Identify which cell holds the provided text, then report its (x, y) central coordinate. 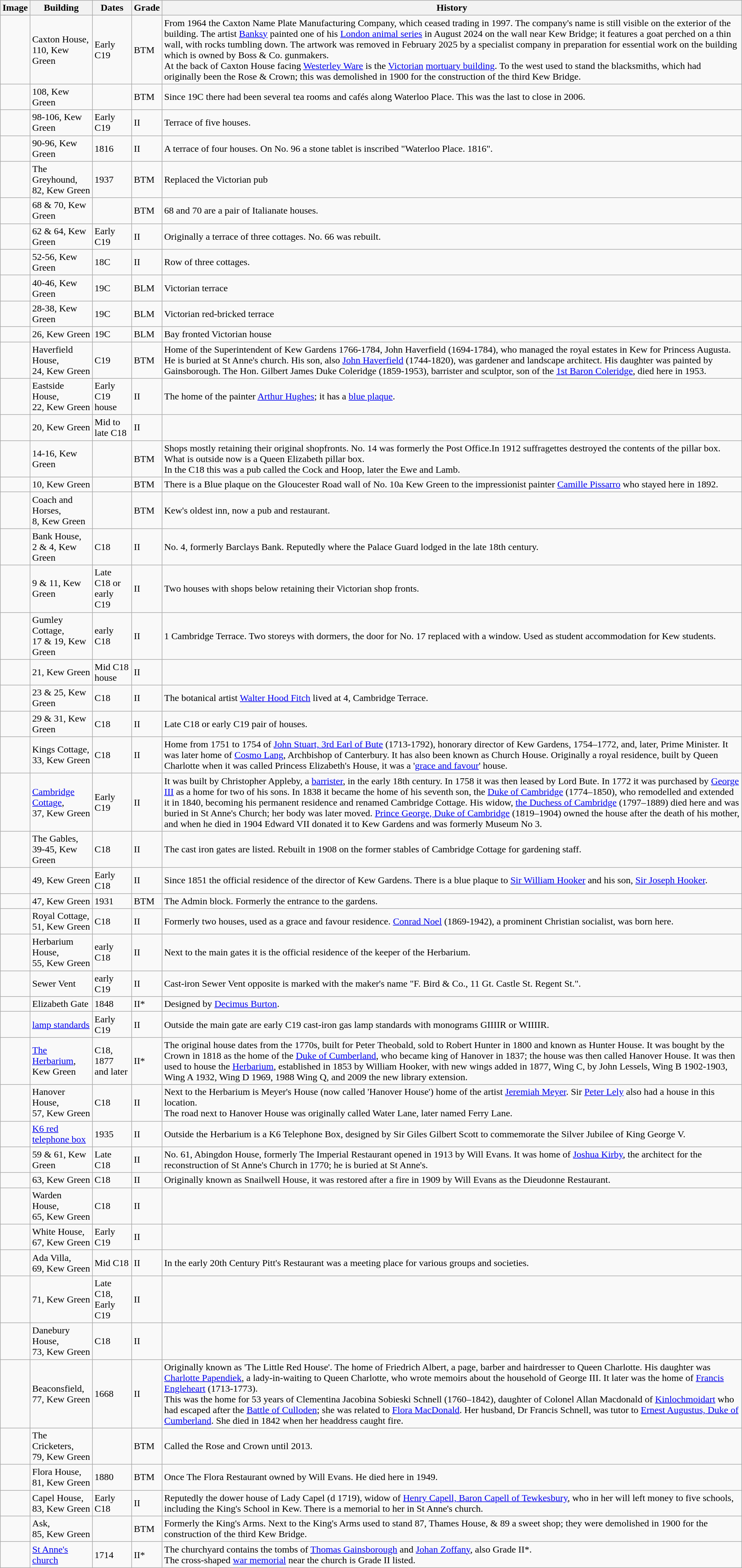
C18, 1877 and later (112, 1061)
14-16, Kew Green (61, 459)
Victorian terrace (452, 288)
Haverfield House, 24, Kew Green (61, 360)
Formerly two houses, used as a grace and favour residence. Conrad Noel (1869-1942), a prominent Christian socialist, was born here. (452, 922)
Victorian red-bricked terrace (452, 314)
Outside the main gate are early C19 cast-iron gas lamp standards with monograms GIIIIR or WIIIIR. (452, 1025)
Kew's oldest inn, now a pub and restaurant. (452, 510)
Ask, 85, Kew Green (61, 1529)
Elizabeth Gate (61, 1004)
10, Kew Green (61, 485)
1880 (112, 1477)
Eastside House, 22, Kew Green (61, 397)
Early C19 house (112, 397)
29 & 31, Kew Green (61, 724)
Once The Flora Restaurant owned by Will Evans. He died here in 1949. (452, 1477)
1937 (112, 180)
Mid to late C18 (112, 428)
C19 (112, 360)
Mid C18 (112, 1262)
Image (15, 8)
Late C18 or early C19 pair of houses. (452, 724)
62 & 64, Kew Green (61, 236)
White House, 67, Kew Green (61, 1237)
40-46, Kew Green (61, 288)
History (452, 8)
20, Kew Green (61, 428)
Originally known as Snailwell House, it was restored after a fire in 1909 by Will Evans as the Dieudonne Restaurant. (452, 1180)
Building (61, 8)
The Herbarium, Kew Green (61, 1061)
Gumley Cottage,17 & 19, Kew Green (61, 636)
68 and 70 are a pair of Italianate houses. (452, 211)
71, Kew Green (61, 1299)
Mid C18 house (112, 672)
Bay fronted Victorian house (452, 334)
In the early 20th Century Pitt's Restaurant was a meeting place for various groups and societies. (452, 1262)
lamp standards (61, 1025)
Royal Cottage,51, Kew Green (61, 922)
18C (112, 262)
108, Kew Green (61, 97)
Late C18, Early C19 (112, 1299)
47, Kew Green (61, 901)
Cambridge Cottage, 37, Kew Green (61, 802)
The Admin block. Formerly the entrance to the gardens. (452, 901)
1714 (112, 1555)
Bank House,2 & 4, Kew Green (61, 547)
The home of the painter Arthur Hughes; it has a blue plaque. (452, 397)
98-106, Kew Green (61, 123)
A terrace of four houses. On No. 96 a stone tablet is inscribed "Waterloo Place. 1816". (452, 148)
There is a Blue plaque on the Gloucester Road wall of No. 10a Kew Green to the impressionist painter Camille Pissarro who stayed here in 1892. (452, 485)
Late C18 (112, 1159)
21, Kew Green (61, 672)
The Cricketers, 79, Kew Green (61, 1446)
Cast-iron Sewer Vent opposite is marked with the maker's name "F. Bird & Co., 11 Gt. Castle St. Regent St.". (452, 984)
Designed by Decimus Burton. (452, 1004)
Kings Cottage, 33, Kew Green (61, 755)
Coach and Horses,8, Kew Green (61, 510)
Next to the main gates it is the official residence of the keeper of the Herbarium. (452, 953)
The Greyhound, 82, Kew Green (61, 180)
Originally a terrace of three cottages. No. 66 was rebuilt. (452, 236)
Warden House, 65, Kew Green (61, 1206)
early C19 (112, 984)
Flora House, 81, Kew Green (61, 1477)
68 & 70, Kew Green (61, 211)
28-38, Kew Green (61, 314)
Replaced the Victorian pub (452, 180)
Beaconsfield, 77, Kew Green (61, 1393)
St Anne's church (61, 1555)
Terrace of five houses. (452, 123)
Capel House, 83, Kew Green (61, 1503)
1816 (112, 148)
Ada Villa, 69, Kew Green (61, 1262)
Dates (112, 8)
23 & 25, Kew Green (61, 698)
1848 (112, 1004)
63, Kew Green (61, 1180)
The Gables,39-45, Kew Green (61, 849)
1 Cambridge Terrace. Two storeys with dormers, the door for No. 17 replaced with a window. Used as student accommodation for Kew students. (452, 636)
Late C18 or early C19 (112, 589)
52-56, Kew Green (61, 262)
1935 (112, 1134)
Row of three cottages. (452, 262)
Caxton House, 110, Kew Green (61, 50)
Herbarium House,55, Kew Green (61, 953)
Outside the Herbarium is a K6 Telephone Box, designed by Sir Giles Gilbert Scott to commemorate the Silver Jubilee of King George V. (452, 1134)
Hanover House, 57, Kew Green (61, 1103)
The botanical artist Walter Hood Fitch lived at 4, Cambridge Terrace. (452, 698)
90-96, Kew Green (61, 148)
Since 1851 the official residence of the director of Kew Gardens. There is a blue plaque to Sir William Hooker and his son, Sir Joseph Hooker. (452, 880)
K6 red telephone box (61, 1134)
No. 4, formerly Barclays Bank. Reputedly where the Palace Guard lodged in the late 18th century. (452, 547)
Danebury House, 73, Kew Green (61, 1341)
Sewer Vent (61, 984)
49, Kew Green (61, 880)
Grade (147, 8)
Called the Rose and Crown until 2013. (452, 1446)
The cast iron gates are listed. Rebuilt in 1908 on the former stables of Cambridge Cottage for gardening staff. (452, 849)
1668 (112, 1393)
9 & 11, Kew Green (61, 589)
1931 (112, 901)
Two houses with shops below retaining their Victorian shop fronts. (452, 589)
59 & 61, Kew Green (61, 1159)
26, Kew Green (61, 334)
Since 19C there had been several tea rooms and cafés along Waterloo Place. This was the last to close in 2006. (452, 97)
